Pinpoint the cell where the given text exists, returning its (X, Y) midpoint coordinate. 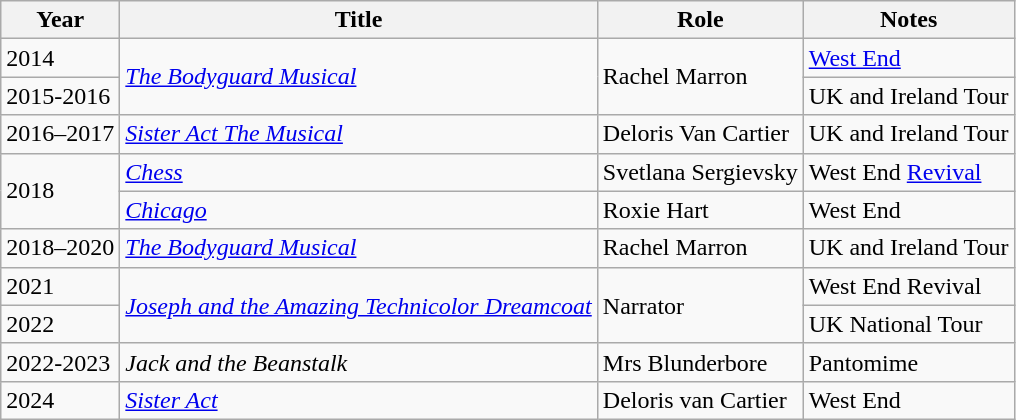
Svetlana Sergievsky (700, 172)
Chess (358, 172)
Pantomime (908, 362)
Title (358, 20)
Deloris van Cartier (700, 400)
Roxie Hart (700, 210)
Year (60, 20)
2021 (60, 286)
2014 (60, 58)
Deloris Van Cartier (700, 134)
Joseph and the Amazing Technicolor Dreamcoat (358, 305)
Role (700, 20)
2018–2020 (60, 248)
2016–2017 (60, 134)
Narrator (700, 305)
2015-2016 (60, 96)
Sister Act (358, 400)
2024 (60, 400)
Notes (908, 20)
2022-2023 (60, 362)
Sister Act The Musical (358, 134)
2018 (60, 191)
Mrs Blunderbore (700, 362)
2022 (60, 324)
Jack and the Beanstalk (358, 362)
UK National Tour (908, 324)
Chicago (358, 210)
